Extract the [X, Y] coordinate from the center of the cell holding the provided text.  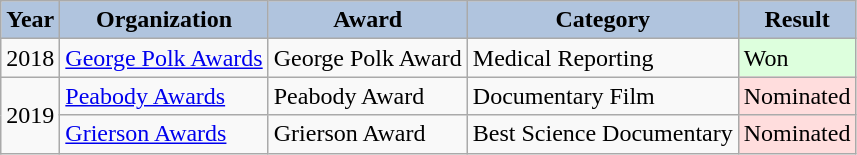
Organization [164, 20]
Won [797, 58]
Best Science Documentary [602, 134]
Grierson Awards [164, 134]
2018 [30, 58]
Peabody Award [368, 96]
Year [30, 20]
George Polk Awards [164, 58]
Result [797, 20]
2019 [30, 115]
Award [368, 20]
Category [602, 20]
Medical Reporting [602, 58]
Peabody Awards [164, 96]
Grierson Award [368, 134]
George Polk Award [368, 58]
Documentary Film [602, 96]
